Output the [X, Y] coordinate of the center of the cell containing the given text.  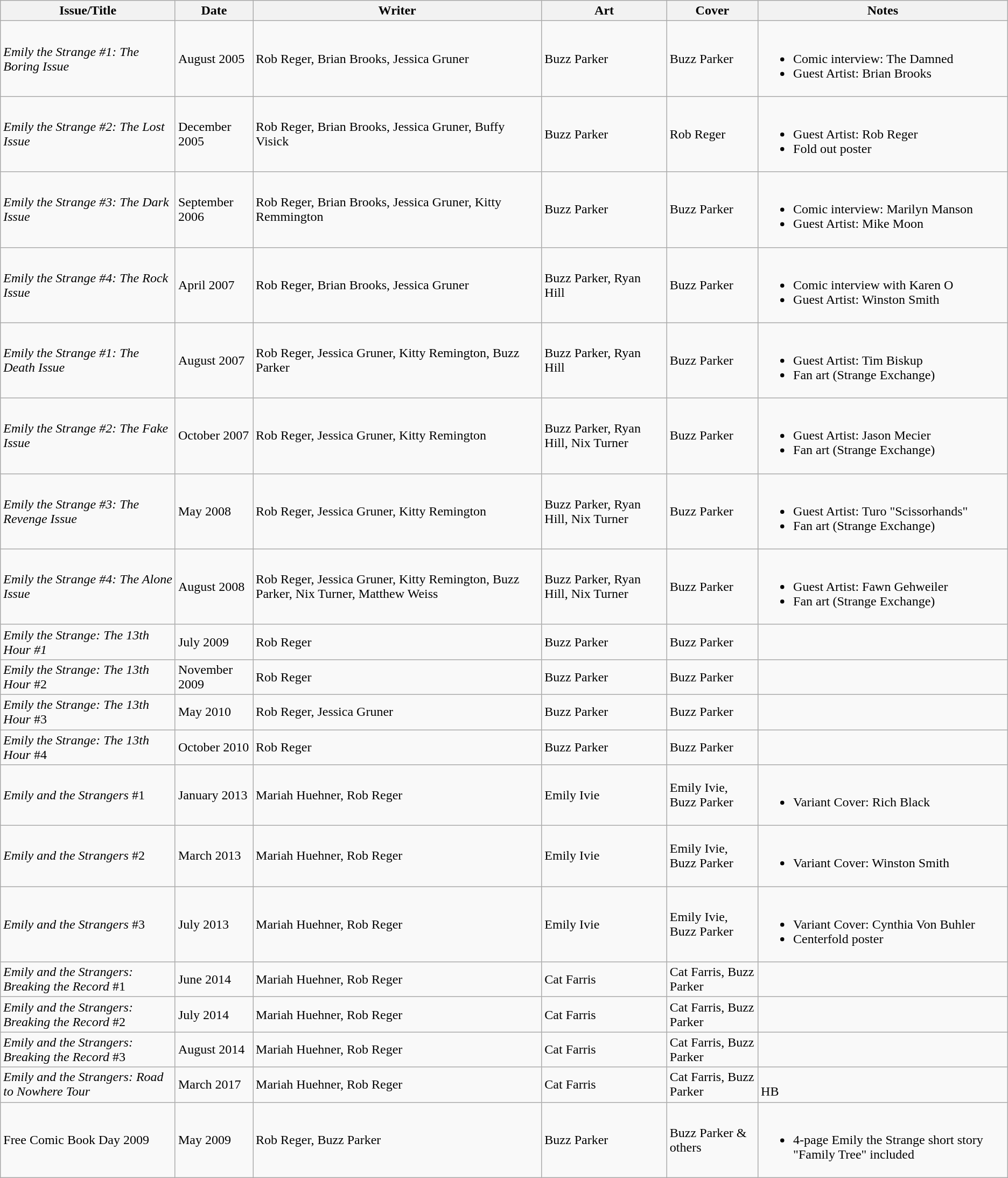
September 2006 [214, 210]
Art [604, 11]
Emily and the Strangers #3 [88, 924]
Emily the Strange: The 13th Hour #3 [88, 712]
Issue/Title [88, 11]
Writer [397, 11]
April 2007 [214, 285]
Comic interview with Karen OGuest Artist: Winston Smith [883, 285]
Emily the Strange #4: The Rock Issue [88, 285]
May 2008 [214, 511]
Rob Reger, Brian Brooks, Jessica Gruner, Buffy Visick [397, 134]
Emily the Strange: The 13th Hour #1 [88, 642]
July 2013 [214, 924]
Emily and the Strangers: Breaking the Record #2 [88, 1015]
Rob Reger, Jessica Gruner [397, 712]
January 2013 [214, 795]
Emily the Strange #3: The Revenge Issue [88, 511]
October 2010 [214, 747]
March 2017 [214, 1085]
4-page Emily the Strange short story "Family Tree" included [883, 1140]
October 2007 [214, 436]
Emily and the Strangers: Road to Nowhere Tour [88, 1085]
Rob Reger, Jessica Gruner, Kitty Remington, Buzz Parker [397, 360]
Emily the Strange #2: The Fake Issue [88, 436]
Guest Artist: Rob RegerFold out poster [883, 134]
Comic interview: Marilyn MansonGuest Artist: Mike Moon [883, 210]
Cover [712, 11]
Guest Artist: Tim BiskupFan art (Strange Exchange) [883, 360]
May 2010 [214, 712]
Emily the Strange #1: The Death Issue [88, 360]
Emily and the Strangers: Breaking the Record #1 [88, 979]
Rob Reger, Buzz Parker [397, 1140]
Emily and the Strangers #2 [88, 856]
Emily the Strange #4: The Alone Issue [88, 587]
Emily the Strange #1: The Boring Issue [88, 59]
Free Comic Book Day 2009 [88, 1140]
Emily and the Strangers: Breaking the Record #3 [88, 1049]
Variant Cover: Cynthia Von BuhlerCenterfold poster [883, 924]
July 2009 [214, 642]
HB [883, 1085]
Emily and the Strangers #1 [88, 795]
Emily the Strange: The 13th Hour #4 [88, 747]
Guest Artist: Turo "Scissorhands"Fan art (Strange Exchange) [883, 511]
Rob Reger, Brian Brooks, Jessica Gruner, Kitty Remmington [397, 210]
Date [214, 11]
Emily the Strange #2: The Lost Issue [88, 134]
Buzz Parker & others [712, 1140]
August 2007 [214, 360]
Comic interview: The DamnedGuest Artist: Brian Brooks [883, 59]
August 2008 [214, 587]
Notes [883, 11]
July 2014 [214, 1015]
December 2005 [214, 134]
Variant Cover: Winston Smith [883, 856]
Emily the Strange #3: The Dark Issue [88, 210]
Rob Reger, Jessica Gruner, Kitty Remington, Buzz Parker, Nix Turner, Matthew Weiss [397, 587]
August 2005 [214, 59]
November 2009 [214, 677]
March 2013 [214, 856]
August 2014 [214, 1049]
Emily the Strange: The 13th Hour #2 [88, 677]
June 2014 [214, 979]
Guest Artist: Fawn GehweilerFan art (Strange Exchange) [883, 587]
May 2009 [214, 1140]
Guest Artist: Jason MecierFan art (Strange Exchange) [883, 436]
Variant Cover: Rich Black [883, 795]
